Extract the (x, y) coordinate from the center of the cell holding the provided text.  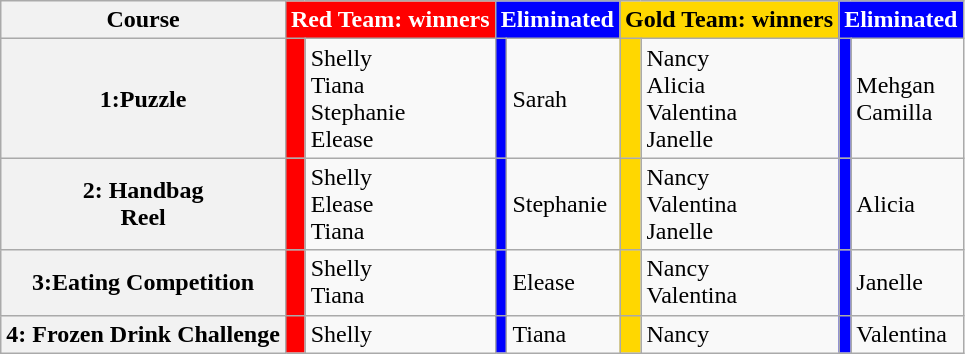
2: HandbagReel (144, 204)
Tiana (564, 334)
MehganCamilla (907, 98)
Course (144, 20)
Valentina (907, 334)
Janelle (907, 282)
Red Team: winners (390, 20)
Elease (564, 282)
NancyValentinaJanelle (740, 204)
Shelly (400, 334)
Gold Team: winners (730, 20)
Sarah (564, 98)
NancyAliciaValentinaJanelle (740, 98)
ShellyEleaseTiana (400, 204)
Nancy (740, 334)
3:Eating Competition (144, 282)
NancyValentina (740, 282)
Stephanie (564, 204)
Alicia (907, 204)
1:Puzzle (144, 98)
ShellyTianaStephanieElease (400, 98)
ShellyTiana (400, 282)
4: Frozen Drink Challenge (144, 334)
